Search for the cell housing the specified text and yield its (x, y) center coordinate. 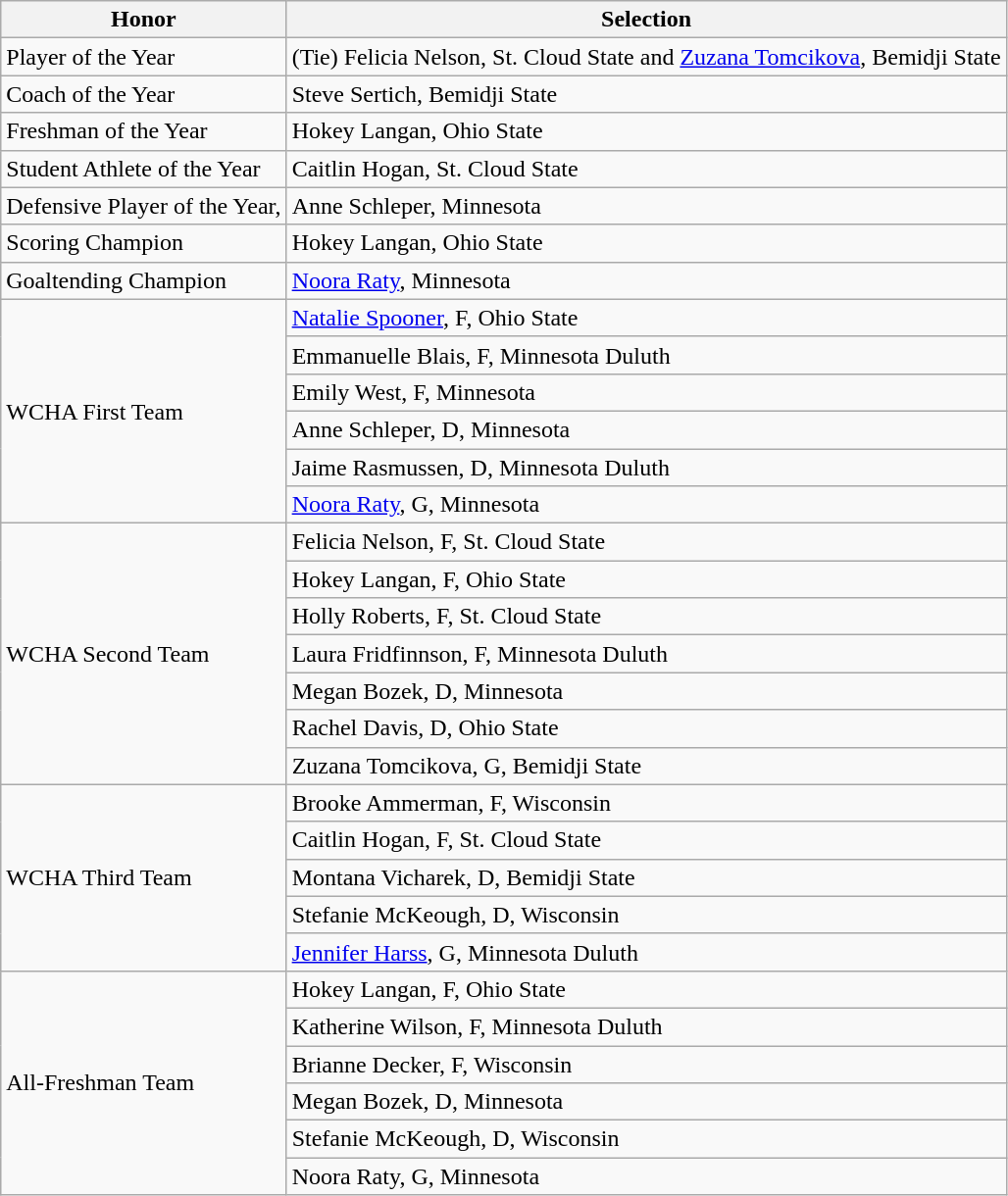
Goaltending Champion (143, 280)
(Tie) Felicia Nelson, St. Cloud State and Zuzana Tomcikova, Bemidji State (646, 57)
All-Freshman Team (143, 1082)
Player of the Year (143, 57)
Emmanuelle Blais, F, Minnesota Duluth (646, 355)
Steve Sertich, Bemidji State (646, 94)
Jaime Rasmussen, D, Minnesota Duluth (646, 468)
Coach of the Year (143, 94)
Anne Schleper, D, Minnesota (646, 429)
Emily West, F, Minnesota (646, 392)
Selection (646, 20)
Zuzana Tomcikova, G, Bemidji State (646, 766)
Montana Vicharek, D, Bemidji State (646, 877)
WCHA Third Team (143, 877)
Caitlin Hogan, F, St. Cloud State (646, 840)
Freshman of the Year (143, 131)
WCHA Second Team (143, 654)
Katherine Wilson, F, Minnesota Duluth (646, 1026)
Brooke Ammerman, F, Wisconsin (646, 803)
Honor (143, 20)
Student Athlete of the Year (143, 169)
Felicia Nelson, F, St. Cloud State (646, 542)
Defensive Player of the Year, (143, 206)
Brianne Decker, F, Wisconsin (646, 1064)
Caitlin Hogan, St. Cloud State (646, 169)
Scoring Champion (143, 243)
Anne Schleper, Minnesota (646, 206)
WCHA First Team (143, 411)
Noora Raty, Minnesota (646, 280)
Rachel Davis, D, Ohio State (646, 728)
Natalie Spooner, F, Ohio State (646, 318)
Laura Fridfinnson, F, Minnesota Duluth (646, 654)
Jennifer Harss, G, Minnesota Duluth (646, 952)
Holly Roberts, F, St. Cloud State (646, 617)
